Determine the [x, y] coordinate at the center of the cell enclosing the given text.  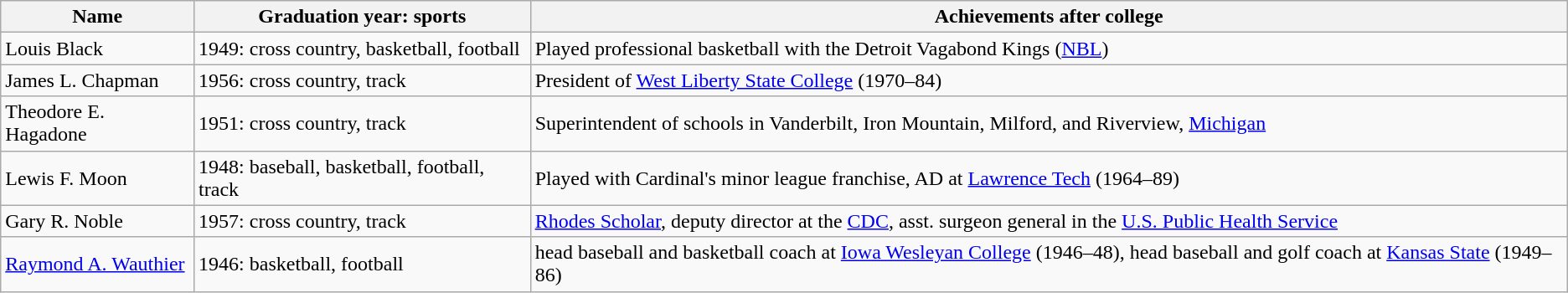
head baseball and basketball coach at Iowa Wesleyan College (1946–48), head baseball and golf coach at Kansas State (1949–86) [1049, 265]
Lewis F. Moon [97, 177]
Raymond A. Wauthier [97, 265]
1956: cross country, track [363, 80]
Theodore E. Hagadone [97, 124]
Played with Cardinal's minor league franchise, AD at Lawrence Tech (1964–89) [1049, 177]
1949: cross country, basketball, football [363, 49]
Played professional basketball with the Detroit Vagabond Kings (NBL) [1049, 49]
Louis Black [97, 49]
President of West Liberty State College (1970–84) [1049, 80]
Name [97, 17]
Achievements after college [1049, 17]
1946: basketball, football [363, 265]
Superintendent of schools in Vanderbilt, Iron Mountain, Milford, and Riverview, Michigan [1049, 124]
Graduation year: sports [363, 17]
1948: baseball, basketball, football, track [363, 177]
Gary R. Noble [97, 221]
Rhodes Scholar, deputy director at the CDC, asst. surgeon general in the U.S. Public Health Service [1049, 221]
1951: cross country, track [363, 124]
1957: cross country, track [363, 221]
James L. Chapman [97, 80]
